Provide the (X, Y) coordinate of the cell's center where the given text is located.  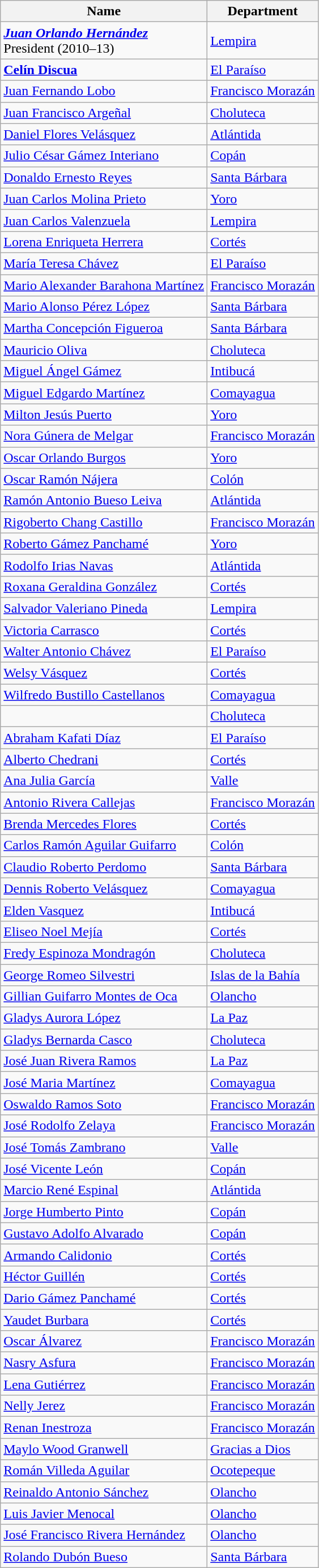
Department (263, 11)
Eliseo Noel Mejía (104, 932)
Daniel Flores Velásquez (104, 134)
Luis Javier Menocal (104, 1514)
Miguel Edgardo Martínez (104, 393)
Armando Calidonio (104, 1255)
Celín Discua (104, 70)
Julio César Gámez Interiano (104, 156)
Marcio René Espinal (104, 1190)
Wilfredo Bustillo Castellanos (104, 695)
Juan Fernando Lobo (104, 91)
Victoria Carrasco (104, 630)
Rigoberto Chang Castillo (104, 522)
Héctor Guillén (104, 1276)
Juan Carlos Molina Prieto (104, 199)
José Francisco Rivera Hernández (104, 1535)
Juan Carlos Valenzuela (104, 220)
Gladys Aurora López (104, 1018)
Rolando Dubón Bueso (104, 1557)
José Vicente León (104, 1169)
Name (104, 11)
Lorena Enriqueta Herrera (104, 242)
Román Villeda Aguilar (104, 1471)
María Teresa Chávez (104, 263)
Oswaldo Ramos Soto (104, 1104)
Jorge Humberto Pinto (104, 1212)
Dario Gámez Panchamé (104, 1298)
Welsy Vásquez (104, 673)
Walter Antonio Chávez (104, 652)
José Juan Rivera Ramos (104, 1061)
Ana Julia García (104, 781)
Brenda Mercedes Flores (104, 824)
Lena Gutiérrez (104, 1385)
Oscar Orlando Burgos (104, 458)
Rodolfo Irias Navas (104, 565)
Miguel Ángel Gámez (104, 371)
Salvador Valeriano Pineda (104, 608)
Dennis Roberto Velásquez (104, 888)
Roberto Gámez Panchamé (104, 544)
George Romeo Silvestri (104, 975)
Nelly Jerez (104, 1406)
Oscar Ramón Nájera (104, 479)
Gustavo Adolfo Alvarado (104, 1233)
Fredy Espinoza Mondragón (104, 953)
Juan Orlando HernándezPresident (2010–13) (104, 41)
Alberto Chedrani (104, 759)
Ramón Antonio Bueso Leiva (104, 501)
Elden Vasquez (104, 910)
José Rodolfo Zelaya (104, 1126)
Islas de la Bahía (263, 975)
José Tomás Zambrano (104, 1147)
Mario Alonso Pérez López (104, 307)
Gracias a Dios (263, 1449)
Ocotepeque (263, 1471)
Gladys Bernarda Casco (104, 1040)
Milton Jesús Puerto (104, 415)
Antonio Rivera Callejas (104, 802)
Carlos Ramón Aguilar Guifarro (104, 845)
Mario Alexander Barahona Martínez (104, 285)
Mauricio Oliva (104, 350)
Oscar Álvarez (104, 1341)
Donaldo Ernesto Reyes (104, 177)
Nora Gúnera de Melgar (104, 436)
Abraham Kafati Díaz (104, 738)
Claudio Roberto Perdomo (104, 867)
Renan Inestroza (104, 1428)
Reinaldo Antonio Sánchez (104, 1492)
Martha Concepción Figueroa (104, 328)
Roxana Geraldina González (104, 587)
Juan Francisco Argeñal (104, 113)
Yaudet Burbara (104, 1320)
José Maria Martínez (104, 1083)
Maylo Wood Granwell (104, 1449)
Nasry Asfura (104, 1363)
Gillian Guifarro Montes de Oca (104, 997)
